Output the [X, Y] coordinate of the center of the cell containing the given text.  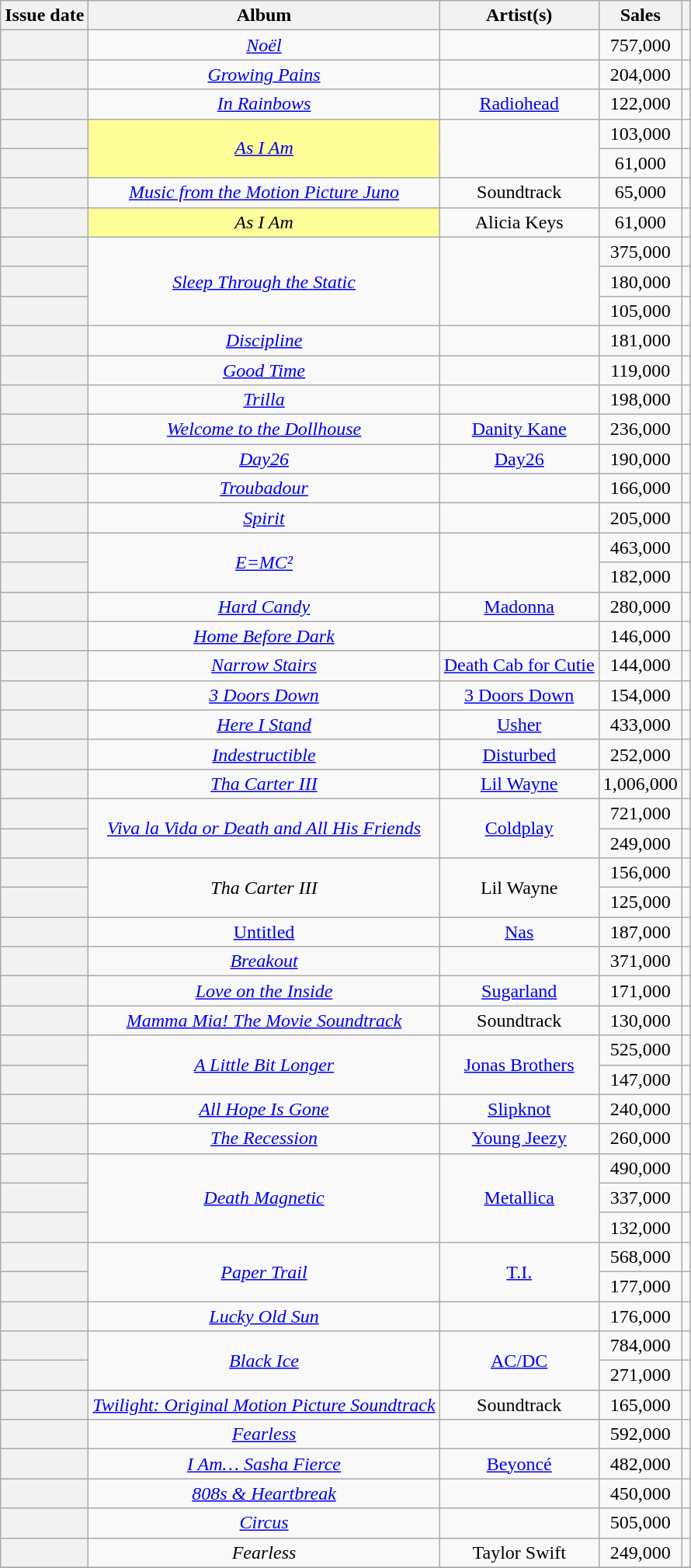
Love on the Inside [264, 991]
505,000 [640, 1523]
Viva la Vida or Death and All His Friends [264, 828]
119,000 [640, 370]
In Rainbows [264, 104]
Black Ice [264, 1361]
Breakout [264, 961]
240,000 [640, 1109]
190,000 [640, 459]
Young Jeezy [519, 1139]
Mamma Mia! The Movie Soundtrack [264, 1020]
144,000 [640, 666]
Album [264, 16]
Paper Trail [264, 1271]
Narrow Stairs [264, 666]
AC/DC [519, 1361]
Sleep Through the Static [264, 281]
252,000 [640, 754]
166,000 [640, 488]
E=MC² [264, 562]
Welcome to the Dollhouse [264, 429]
Growing Pains [264, 75]
125,000 [640, 902]
147,000 [640, 1080]
Disturbed [519, 754]
Taylor Swift [519, 1552]
182,000 [640, 577]
Coldplay [519, 828]
482,000 [640, 1464]
132,000 [640, 1227]
Issue date [45, 16]
Death Magnetic [264, 1198]
Artist(s) [519, 16]
Trilla [264, 400]
490,000 [640, 1168]
Noël [264, 45]
All Hope Is Gone [264, 1109]
1,006,000 [640, 784]
Here I Stand [264, 725]
I Am… Sasha Fierce [264, 1464]
204,000 [640, 75]
Jonas Brothers [519, 1065]
122,000 [640, 104]
Danity Kane [519, 429]
176,000 [640, 1316]
Alicia Keys [519, 222]
784,000 [640, 1346]
Lucky Old Sun [264, 1316]
181,000 [640, 340]
The Recession [264, 1139]
146,000 [640, 636]
Metallica [519, 1198]
130,000 [640, 1020]
280,000 [640, 607]
A Little Bit Longer [264, 1065]
Discipline [264, 340]
Hard Candy [264, 607]
180,000 [640, 281]
Twilight: Original Motion Picture Soundtrack [264, 1405]
187,000 [640, 932]
271,000 [640, 1375]
T.I. [519, 1271]
165,000 [640, 1405]
Music from the Motion Picture Juno [264, 193]
Circus [264, 1523]
450,000 [640, 1493]
Home Before Dark [264, 636]
Slipknot [519, 1109]
Nas [519, 932]
260,000 [640, 1139]
525,000 [640, 1050]
337,000 [640, 1198]
Sales [640, 16]
375,000 [640, 252]
Usher [519, 725]
171,000 [640, 991]
Death Cab for Cutie [519, 666]
Sugarland [519, 991]
154,000 [640, 695]
65,000 [640, 193]
433,000 [640, 725]
Indestructible [264, 754]
568,000 [640, 1257]
Untitled [264, 932]
Radiohead [519, 104]
198,000 [640, 400]
592,000 [640, 1434]
156,000 [640, 873]
757,000 [640, 45]
103,000 [640, 134]
236,000 [640, 429]
371,000 [640, 961]
463,000 [640, 548]
105,000 [640, 311]
Beyoncé [519, 1464]
Spirit [264, 518]
721,000 [640, 813]
177,000 [640, 1286]
Good Time [264, 370]
205,000 [640, 518]
Madonna [519, 607]
808s & Heartbreak [264, 1493]
Troubadour [264, 488]
